Pinpoint the cell where the given text exists, returning its [X, Y] midpoint coordinate. 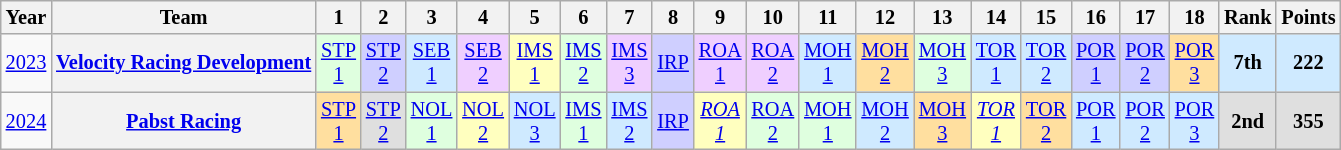
NOL3 [535, 121]
4 [483, 17]
Year [26, 17]
13 [942, 17]
17 [1144, 17]
16 [1096, 17]
Team [184, 17]
10 [772, 17]
SEB2 [483, 63]
1 [338, 17]
IMS3 [629, 63]
Points [1308, 17]
8 [672, 17]
355 [1308, 121]
6 [583, 17]
Velocity Racing Development [184, 63]
5 [535, 17]
3 [432, 17]
12 [884, 17]
2023 [26, 63]
7 [629, 17]
222 [1308, 63]
Pabst Racing [184, 121]
14 [996, 17]
NOL2 [483, 121]
9 [720, 17]
2024 [26, 121]
Rank [1248, 17]
15 [1046, 17]
2 [384, 17]
NOL1 [432, 121]
7th [1248, 63]
18 [1194, 17]
SEB1 [432, 63]
2nd [1248, 121]
11 [828, 17]
